Find where the given text appears and provide that cell's center as (X, Y) coordinate. 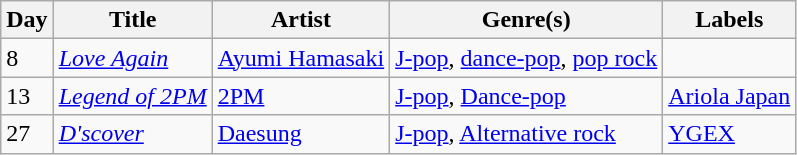
YGEX (730, 134)
J-pop, dance-pop, pop rock (526, 58)
Love Again (132, 58)
J-pop, Dance-pop (526, 96)
Artist (300, 20)
Genre(s) (526, 20)
Ayumi Hamasaki (300, 58)
27 (27, 134)
Title (132, 20)
Day (27, 20)
13 (27, 96)
D'scover (132, 134)
J-pop, Alternative rock (526, 134)
Daesung (300, 134)
2PM (300, 96)
Ariola Japan (730, 96)
8 (27, 58)
Legend of 2PM (132, 96)
Labels (730, 20)
